Determine the (x, y) coordinate at the center of the cell enclosing the given text.  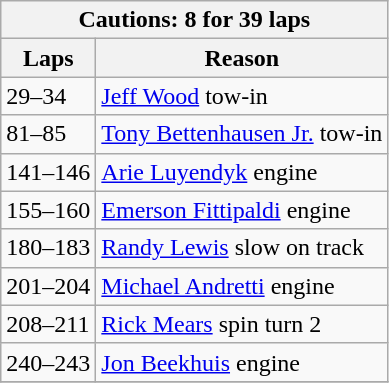
Cautions: 8 for 39 laps (194, 20)
Emerson Fittipaldi engine (242, 210)
141–146 (48, 172)
240–243 (48, 362)
Reason (242, 58)
Arie Luyendyk engine (242, 172)
208–211 (48, 324)
155–160 (48, 210)
Rick Mears spin turn 2 (242, 324)
Michael Andretti engine (242, 286)
201–204 (48, 286)
Laps (48, 58)
Randy Lewis slow on track (242, 248)
Jon Beekhuis engine (242, 362)
180–183 (48, 248)
Jeff Wood tow-in (242, 96)
Tony Bettenhausen Jr. tow-in (242, 134)
29–34 (48, 96)
81–85 (48, 134)
